Return (X, Y) of the center of cell containing provided text 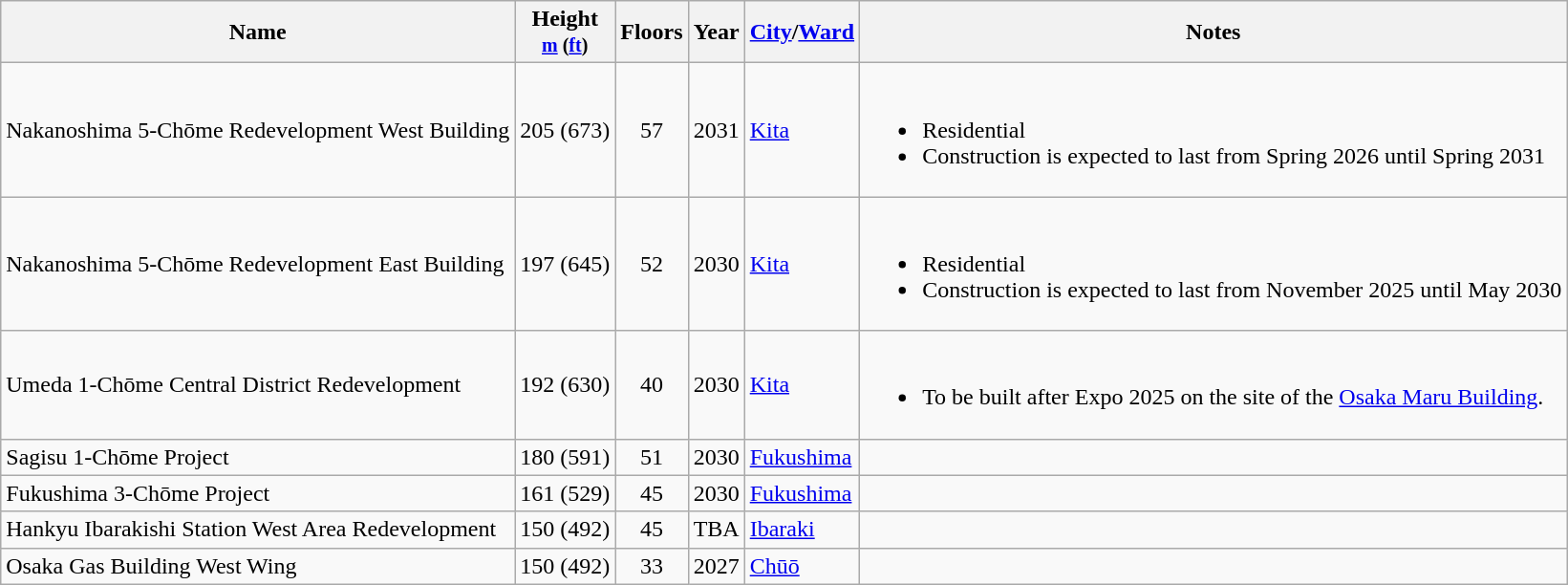
40 (652, 384)
Fukushima 3-Chōme Project (258, 493)
City/Ward (802, 32)
2031 (717, 130)
57 (652, 130)
52 (652, 264)
180 (591) (566, 457)
Notes (1214, 32)
Nakanoshima 5-Chōme Redevelopment West Building (258, 130)
Name (258, 32)
Sagisu 1-Chōme Project (258, 457)
Nakanoshima 5-Chōme Redevelopment East Building (258, 264)
197 (645) (566, 264)
Year (717, 32)
Hankyu Ibarakishi Station West Area Redevelopment (258, 530)
51 (652, 457)
161 (529) (566, 493)
Heightm (ft) (566, 32)
ResidentialConstruction is expected to last from Spring 2026 until Spring 2031 (1214, 130)
Osaka Gas Building West Wing (258, 566)
Chūō (802, 566)
Ibaraki (802, 530)
Umeda 1-Chōme Central District Redevelopment (258, 384)
TBA (717, 530)
To be built after Expo 2025 on the site of the Osaka Maru Building. (1214, 384)
192 (630) (566, 384)
Floors (652, 32)
ResidentialConstruction is expected to last from November 2025 until May 2030 (1214, 264)
205 (673) (566, 130)
33 (652, 566)
2027 (717, 566)
